Capture the cell that displays the provided text and extract its (x, y) central coordinate. 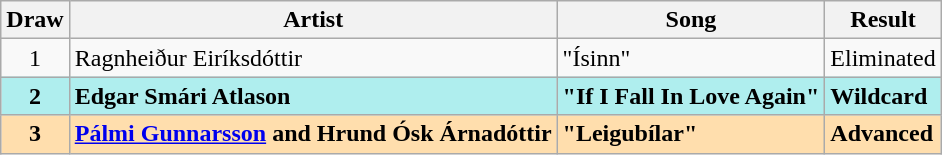
Eliminated (883, 58)
"Leigubílar" (691, 134)
"If I Fall In Love Again" (691, 96)
"Ísinn" (691, 58)
2 (35, 96)
Advanced (883, 134)
Result (883, 20)
Pálmi Gunnarsson and Hrund Ósk Árnadóttir (313, 134)
Wildcard (883, 96)
Artist (313, 20)
3 (35, 134)
Edgar Smári Atlason (313, 96)
Draw (35, 20)
Ragnheiður Eiríksdóttir (313, 58)
Song (691, 20)
1 (35, 58)
